For the text-containing cell, return its midpoint in (X, Y) coordinate format. 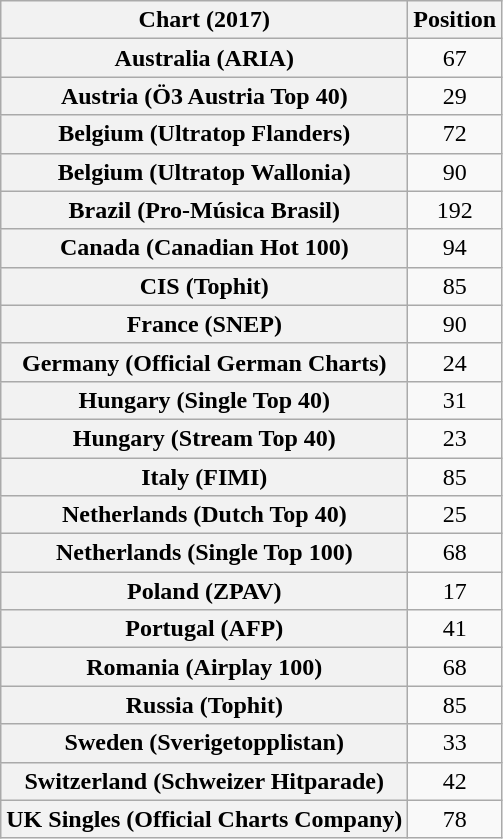
Germany (Official German Charts) (204, 362)
67 (455, 58)
France (SNEP) (204, 324)
Romania (Airplay 100) (204, 667)
78 (455, 819)
25 (455, 515)
17 (455, 591)
Canada (Canadian Hot 100) (204, 248)
Belgium (Ultratop Flanders) (204, 134)
Chart (2017) (204, 20)
UK Singles (Official Charts Company) (204, 819)
Belgium (Ultratop Wallonia) (204, 172)
Position (455, 20)
192 (455, 210)
Austria (Ö3 Austria Top 40) (204, 96)
Netherlands (Single Top 100) (204, 553)
24 (455, 362)
CIS (Tophit) (204, 286)
23 (455, 438)
Hungary (Single Top 40) (204, 400)
Portugal (AFP) (204, 629)
Sweden (Sverigetopplistan) (204, 743)
Australia (ARIA) (204, 58)
Hungary (Stream Top 40) (204, 438)
31 (455, 400)
94 (455, 248)
Switzerland (Schweizer Hitparade) (204, 781)
Poland (ZPAV) (204, 591)
72 (455, 134)
42 (455, 781)
Brazil (Pro-Música Brasil) (204, 210)
Italy (FIMI) (204, 477)
29 (455, 96)
Russia (Tophit) (204, 705)
Netherlands (Dutch Top 40) (204, 515)
33 (455, 743)
41 (455, 629)
